Pinpoint the cell where the given text exists, returning its (X, Y) midpoint coordinate. 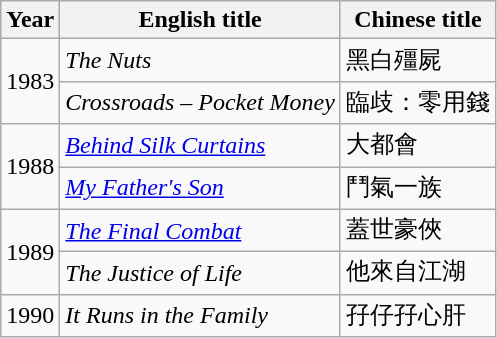
鬥氣一族 (418, 188)
臨歧：零用錢 (418, 102)
Year (30, 20)
他來自江湖 (418, 274)
Chinese title (418, 20)
1983 (30, 82)
孖仔孖心肝 (418, 316)
The Justice of Life (200, 274)
Crossroads – Pocket Money (200, 102)
The Nuts (200, 60)
Behind Silk Curtains (200, 146)
黑白殭屍 (418, 60)
1988 (30, 166)
大都會 (418, 146)
My Father's Son (200, 188)
1989 (30, 252)
1990 (30, 316)
The Final Combat (200, 230)
It Runs in the Family (200, 316)
English title (200, 20)
蓋世豪俠 (418, 230)
